Output the (x, y) coordinate of the center of the cell containing the given text.  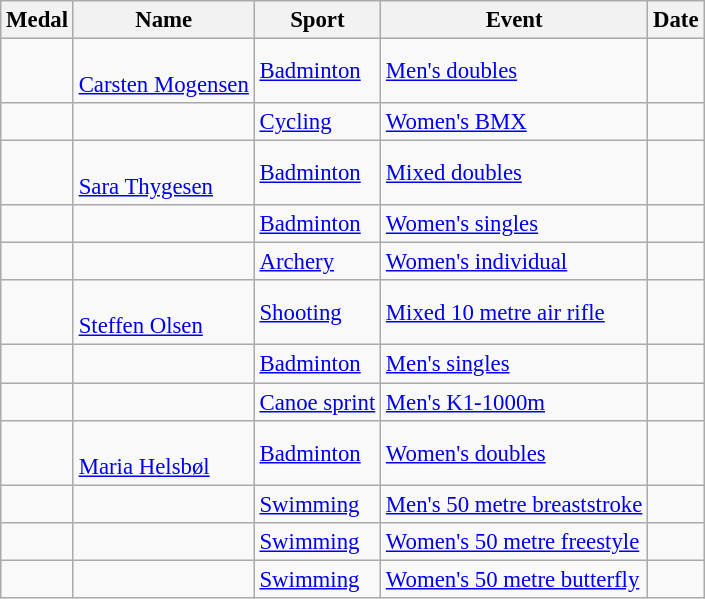
Steffen Olsen (164, 312)
Canoe sprint (317, 402)
Women's 50 metre butterfly (514, 579)
Women's 50 metre freestyle (514, 541)
Mixed 10 metre air rifle (514, 312)
Event (514, 20)
Men's 50 metre breaststroke (514, 504)
Sara Thygesen (164, 174)
Sport (317, 20)
Date (676, 20)
Carsten Mogensen (164, 72)
Cycling (317, 122)
Men's singles (514, 364)
Mixed doubles (514, 174)
Men's K1-1000m (514, 402)
Women's individual (514, 262)
Archery (317, 262)
Name (164, 20)
Men's doubles (514, 72)
Women's doubles (514, 452)
Women's BMX (514, 122)
Maria Helsbøl (164, 452)
Women's singles (514, 224)
Medal (38, 20)
Shooting (317, 312)
